Detect which cell encompasses the target text, then output its (X, Y) center coordinate. 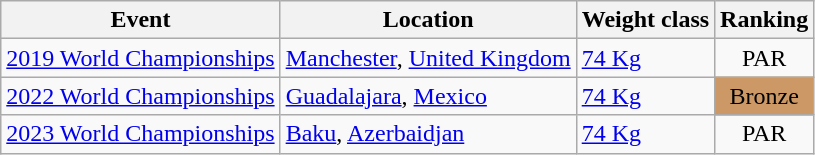
2022 World Championships (140, 96)
Weight class (645, 20)
2023 World Championships (140, 134)
Location (428, 20)
Ranking (764, 20)
Guadalajara, Mexico (428, 96)
Bronze (764, 96)
Manchester, United Kingdom (428, 58)
Event (140, 20)
2019 World Championships (140, 58)
Baku, Azerbaidjan (428, 134)
